Scan for the cell matching the given text and deliver its [x, y] coordinate at center. 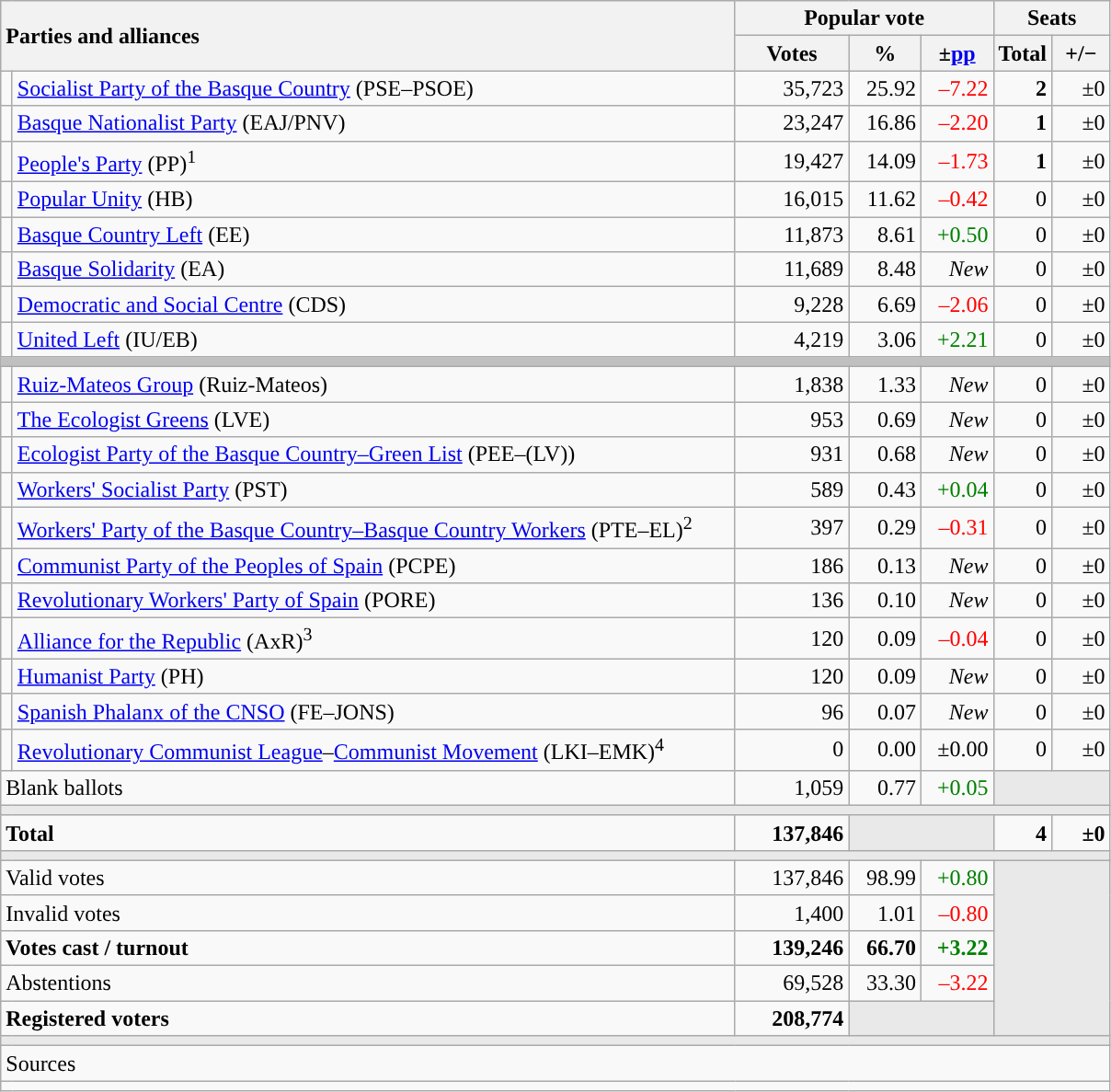
8.61 [885, 235]
Revolutionary Workers' Party of Spain (PORE) [373, 601]
0.07 [885, 711]
Votes cast / turnout [368, 948]
Alliance for the Republic (AxR)3 [373, 638]
139,246 [792, 948]
–0.31 [956, 528]
23,247 [792, 123]
% [885, 53]
People's Party (PP)1 [373, 162]
186 [792, 566]
9,228 [792, 305]
–2.20 [956, 123]
Workers' Party of the Basque Country–Basque Country Workers (PTE–EL)2 [373, 528]
136 [792, 601]
208,774 [792, 1018]
+0.80 [956, 878]
0.29 [885, 528]
Seats [1052, 18]
16,015 [792, 200]
Parties and alliances [368, 36]
The Ecologist Greens (LVE) [373, 420]
–0.04 [956, 638]
Revolutionary Communist League–Communist Movement (LKI–EMK)4 [373, 751]
Ruiz-Mateos Group (Ruiz-Mateos) [373, 385]
Basque Country Left (EE) [373, 235]
Sources [555, 1063]
69,528 [792, 983]
Ecologist Party of the Basque Country–Green List (PEE–(LV)) [373, 454]
0.13 [885, 566]
+2.21 [956, 339]
Basque Solidarity (EA) [373, 270]
–2.06 [956, 305]
±pp [956, 53]
14.09 [885, 162]
4 [1023, 833]
Valid votes [368, 878]
+0.50 [956, 235]
589 [792, 489]
–0.80 [956, 913]
1,059 [792, 787]
Humanist Party (PH) [373, 676]
11,689 [792, 270]
Popular vote [865, 18]
Democratic and Social Centre (CDS) [373, 305]
953 [792, 420]
8.48 [885, 270]
Popular Unity (HB) [373, 200]
+0.05 [956, 787]
Basque Nationalist Party (EAJ/PNV) [373, 123]
Spanish Phalanx of the CNSO (FE–JONS) [373, 711]
–1.73 [956, 162]
11,873 [792, 235]
35,723 [792, 88]
+0.04 [956, 489]
Blank ballots [368, 787]
96 [792, 711]
0.00 [885, 751]
0.43 [885, 489]
Communist Party of the Peoples of Spain (PCPE) [373, 566]
19,427 [792, 162]
1,400 [792, 913]
Abstentions [368, 983]
3.06 [885, 339]
1.33 [885, 385]
1,838 [792, 385]
98.99 [885, 878]
Socialist Party of the Basque Country (PSE–PSOE) [373, 88]
6.69 [885, 305]
–3.22 [956, 983]
+/− [1082, 53]
0.69 [885, 420]
11.62 [885, 200]
±0.00 [956, 751]
931 [792, 454]
16.86 [885, 123]
+3.22 [956, 948]
33.30 [885, 983]
Registered voters [368, 1018]
2 [1023, 88]
0.10 [885, 601]
United Left (IU/EB) [373, 339]
397 [792, 528]
0.68 [885, 454]
Workers' Socialist Party (PST) [373, 489]
25.92 [885, 88]
1.01 [885, 913]
0.77 [885, 787]
4,219 [792, 339]
–7.22 [956, 88]
–0.42 [956, 200]
Invalid votes [368, 913]
66.70 [885, 948]
Votes [792, 53]
